Extract the [X, Y] coordinate from the center of the cell holding the provided text.  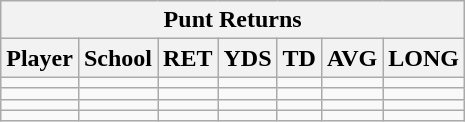
AVG [352, 58]
LONG [424, 58]
Player [40, 58]
TD [299, 58]
RET [188, 58]
School [118, 58]
YDS [248, 58]
Punt Returns [233, 20]
